Capture the cell that displays the provided text and extract its (X, Y) central coordinate. 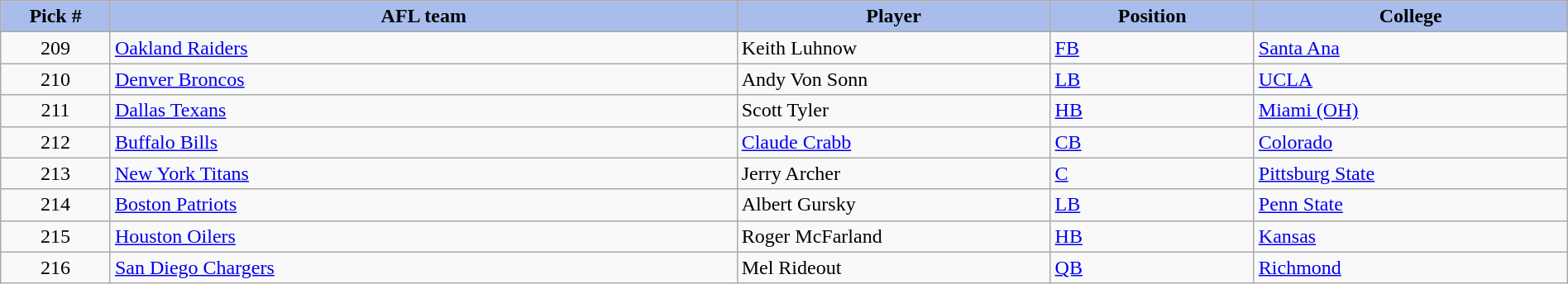
213 (56, 173)
Albert Gursky (893, 205)
UCLA (1411, 79)
Mel Rideout (893, 267)
CB (1152, 142)
Jerry Archer (893, 173)
Richmond (1411, 267)
Santa Ana (1411, 48)
214 (56, 205)
216 (56, 267)
Keith Luhnow (893, 48)
Scott Tyler (893, 111)
Denver Broncos (423, 79)
Pittsburg State (1411, 173)
San Diego Chargers (423, 267)
215 (56, 236)
Colorado (1411, 142)
FB (1152, 48)
Dallas Texans (423, 111)
QB (1152, 267)
Kansas (1411, 236)
Andy Von Sonn (893, 79)
Miami (OH) (1411, 111)
210 (56, 79)
AFL team (423, 17)
Buffalo Bills (423, 142)
Position (1152, 17)
College (1411, 17)
209 (56, 48)
Oakland Raiders (423, 48)
Houston Oilers (423, 236)
C (1152, 173)
Claude Crabb (893, 142)
Boston Patriots (423, 205)
212 (56, 142)
Penn State (1411, 205)
New York Titans (423, 173)
Player (893, 17)
Roger McFarland (893, 236)
Pick # (56, 17)
211 (56, 111)
